Return the [X, Y] coordinate for the center point of the cell that contains the specified text.  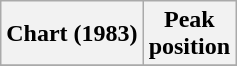
Chart (1983) [72, 34]
Peakposition [189, 34]
